Output the (X, Y) coordinate of the center of the cell containing the given text.  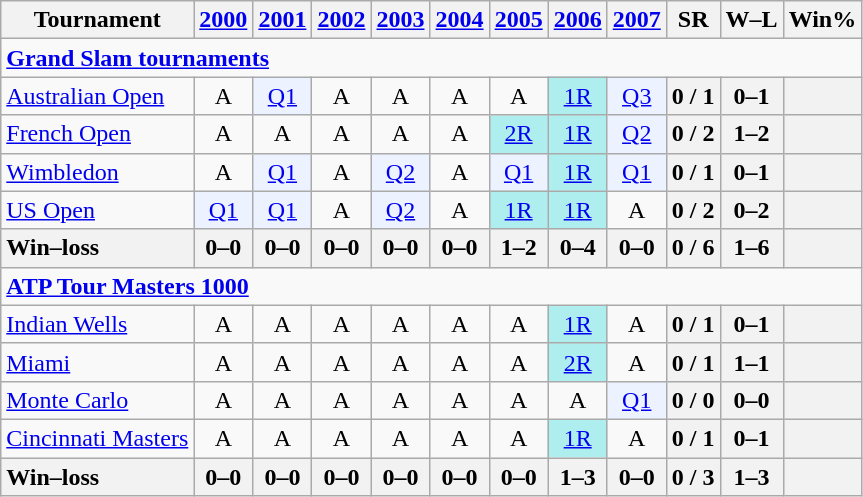
2004 (460, 20)
0–4 (578, 248)
Cincinnati Masters (98, 438)
Indian Wells (98, 324)
ATP Tour Masters 1000 (432, 286)
2007 (636, 20)
1–6 (752, 248)
0–2 (752, 210)
2003 (400, 20)
0 / 6 (693, 248)
Australian Open (98, 96)
0 / 3 (693, 477)
2001 (282, 20)
Q3 (636, 96)
US Open (98, 210)
2002 (342, 20)
0 / 0 (693, 400)
W–L (752, 20)
Miami (98, 362)
Win% (822, 20)
2005 (518, 20)
Monte Carlo (98, 400)
SR (693, 20)
Wimbledon (98, 172)
1–1 (752, 362)
Tournament (98, 20)
2006 (578, 20)
Grand Slam tournaments (432, 58)
French Open (98, 134)
2000 (224, 20)
